For the text-containing cell, return its midpoint in (X, Y) coordinate format. 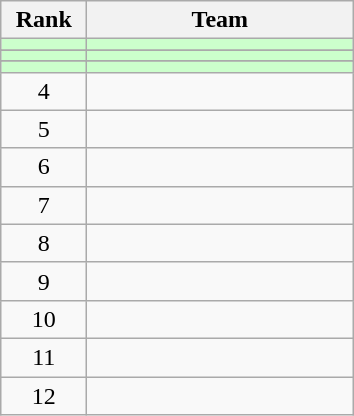
9 (44, 281)
10 (44, 319)
Team (220, 20)
4 (44, 91)
11 (44, 357)
Rank (44, 20)
5 (44, 129)
8 (44, 243)
6 (44, 167)
12 (44, 395)
7 (44, 205)
